For the text-containing cell, return its midpoint in [x, y] coordinate format. 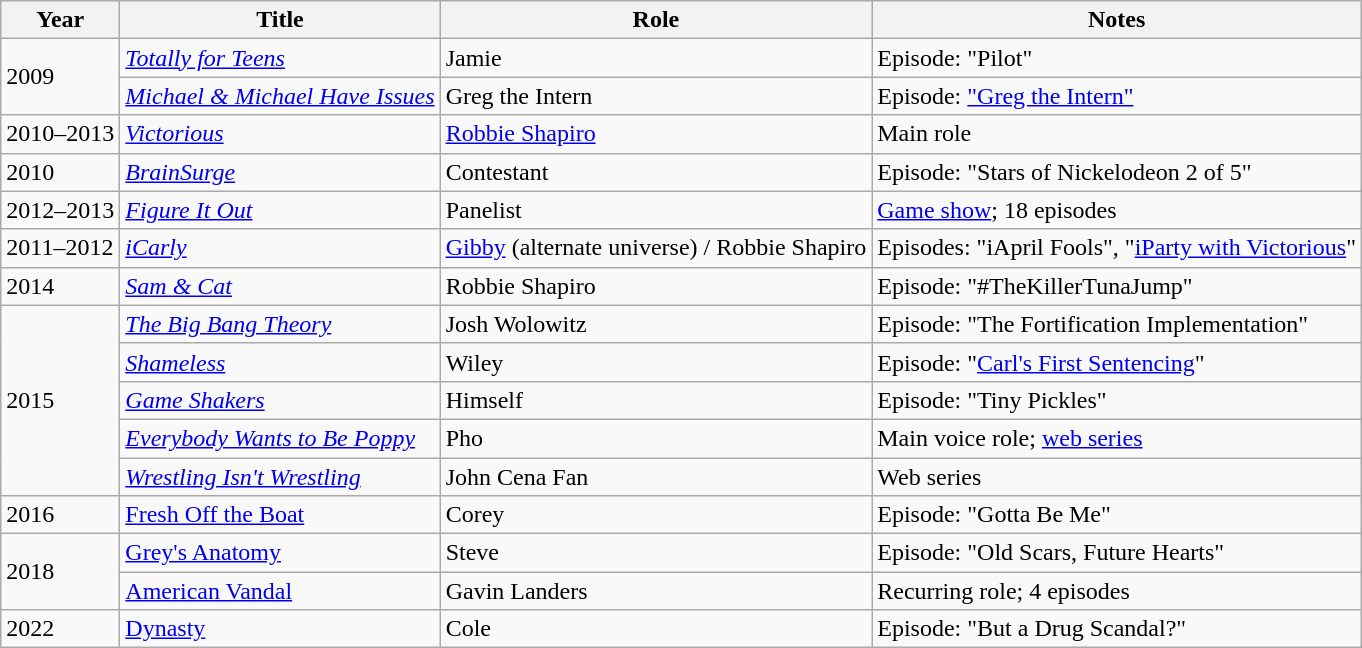
Corey [656, 515]
Michael & Michael Have Issues [280, 96]
2018 [60, 572]
Everybody Wants to Be Poppy [280, 438]
Episode: "Gotta Be Me" [1117, 515]
Role [656, 20]
Web series [1117, 477]
Episodes: "iApril Fools", "iParty with Victorious" [1117, 248]
Cole [656, 629]
Sam & Cat [280, 286]
2009 [60, 77]
American Vandal [280, 591]
Episode: "Old Scars, Future Hearts" [1117, 553]
2014 [60, 286]
2022 [60, 629]
2010–2013 [60, 134]
Game Shakers [280, 400]
Game show; 18 episodes [1117, 210]
iCarly [280, 248]
Gibby (alternate universe) / Robbie Shapiro [656, 248]
Panelist [656, 210]
Gavin Landers [656, 591]
Episode: "But a Drug Scandal?" [1117, 629]
Main role [1117, 134]
Episode: "The Fortification Implementation" [1117, 324]
Episode: "Greg the Intern" [1117, 96]
2010 [60, 172]
Wrestling Isn't Wrestling [280, 477]
Episode: "Pilot" [1117, 58]
2016 [60, 515]
2011–2012 [60, 248]
Figure It Out [280, 210]
Greg the Intern [656, 96]
Pho [656, 438]
Episode: "#TheKillerTunaJump" [1117, 286]
Notes [1117, 20]
Steve [656, 553]
Grey's Anatomy [280, 553]
Josh Wolowitz [656, 324]
John Cena Fan [656, 477]
Recurring role; 4 episodes [1117, 591]
Totally for Teens [280, 58]
Himself [656, 400]
Title [280, 20]
Jamie [656, 58]
Victorious [280, 134]
Year [60, 20]
Contestant [656, 172]
Shameless [280, 362]
Dynasty [280, 629]
Episode: "Tiny Pickles" [1117, 400]
2012–2013 [60, 210]
Wiley [656, 362]
Fresh Off the Boat [280, 515]
Main voice role; web series [1117, 438]
2015 [60, 400]
Episode: "Stars of Nickelodeon 2 of 5" [1117, 172]
BrainSurge [280, 172]
Episode: "Carl's First Sentencing" [1117, 362]
The Big Bang Theory [280, 324]
